From the cell containing the given text, extract its center point as [x, y] coordinate. 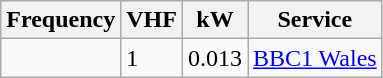
1 [152, 58]
Frequency [61, 20]
VHF [152, 20]
BBC1 Wales [316, 58]
0.013 [214, 58]
kW [214, 20]
Service [316, 20]
